Pinpoint the cell where the given text exists, returning its (X, Y) midpoint coordinate. 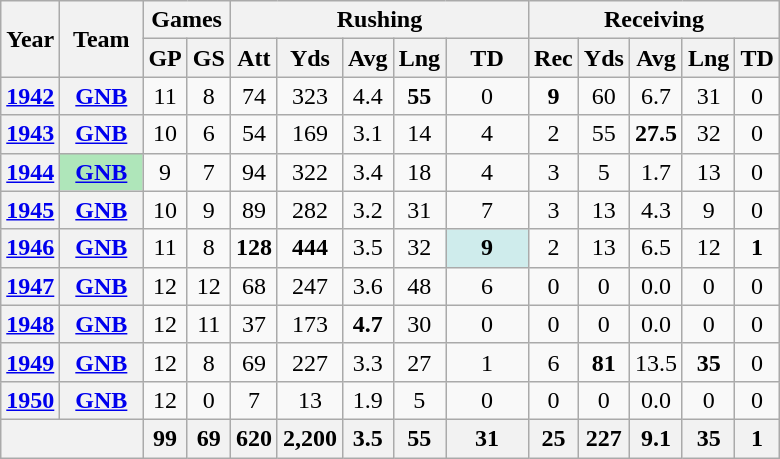
13.5 (656, 362)
1945 (30, 210)
Rec (554, 58)
27 (419, 362)
GP (165, 58)
4.4 (368, 96)
1.9 (368, 400)
282 (310, 210)
Year (30, 39)
2,200 (310, 438)
322 (310, 172)
3.3 (368, 362)
169 (310, 134)
3.2 (368, 210)
128 (254, 248)
6.7 (656, 96)
GS (208, 58)
1946 (30, 248)
444 (310, 248)
1944 (30, 172)
1942 (30, 96)
1943 (30, 134)
620 (254, 438)
37 (254, 324)
99 (165, 438)
1950 (30, 400)
9.1 (656, 438)
247 (310, 286)
18 (419, 172)
3.4 (368, 172)
54 (254, 134)
1.7 (656, 172)
89 (254, 210)
27.5 (656, 134)
Games (186, 20)
3.6 (368, 286)
25 (554, 438)
30 (419, 324)
74 (254, 96)
60 (604, 96)
1949 (30, 362)
323 (310, 96)
1947 (30, 286)
Team (102, 39)
Att (254, 58)
68 (254, 286)
Rushing (379, 20)
Receiving (654, 20)
3.1 (368, 134)
81 (604, 362)
94 (254, 172)
48 (419, 286)
4.7 (368, 324)
6.5 (656, 248)
1948 (30, 324)
4.3 (656, 210)
14 (419, 134)
173 (310, 324)
